Locate the cell with the specified text and output its [X, Y] center coordinate. 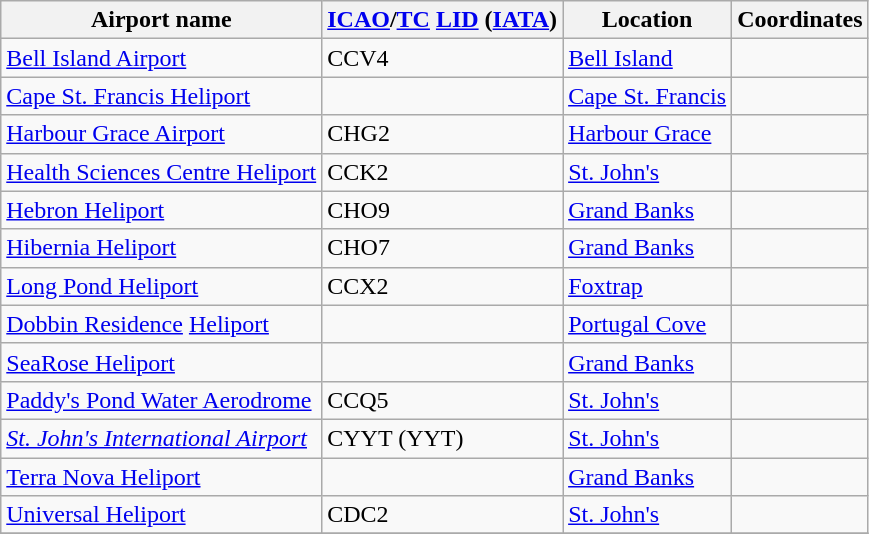
Foxtrap [648, 286]
Long Pond Heliport [162, 286]
Bell Island [648, 58]
Harbour Grace [648, 134]
Cape St. Francis Heliport [162, 96]
ICAO/TC LID (IATA) [442, 20]
Terra Nova Heliport [162, 477]
CHO7 [442, 248]
Cape St. Francis [648, 96]
CCV4 [442, 58]
Portugal Cove [648, 324]
Location [648, 20]
CHO9 [442, 210]
Universal Heliport [162, 515]
CDC2 [442, 515]
St. John's International Airport [162, 438]
SeaRose Heliport [162, 362]
CHG2 [442, 134]
CYYT (YYT) [442, 438]
CCX2 [442, 286]
Harbour Grace Airport [162, 134]
Paddy's Pond Water Aerodrome [162, 400]
CCK2 [442, 172]
Hibernia Heliport [162, 248]
CCQ5 [442, 400]
Bell Island Airport [162, 58]
Hebron Heliport [162, 210]
Coordinates [800, 20]
Dobbin Residence Heliport [162, 324]
Health Sciences Centre Heliport [162, 172]
Airport name [162, 20]
